Search for the cell housing the specified text and yield its [X, Y] center coordinate. 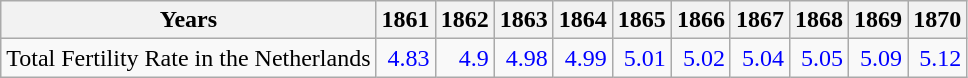
5.01 [642, 58]
5.09 [878, 58]
Total Fertility Rate in the Netherlands [188, 58]
4.9 [464, 58]
1862 [464, 20]
1868 [818, 20]
1866 [700, 20]
5.02 [700, 58]
4.99 [582, 58]
5.12 [938, 58]
1864 [582, 20]
1863 [524, 20]
5.05 [818, 58]
4.83 [406, 58]
1865 [642, 20]
1867 [760, 20]
5.04 [760, 58]
Years [188, 20]
1861 [406, 20]
4.98 [524, 58]
1870 [938, 20]
1869 [878, 20]
